From the cell containing the given text, extract its center point as (x, y) coordinate. 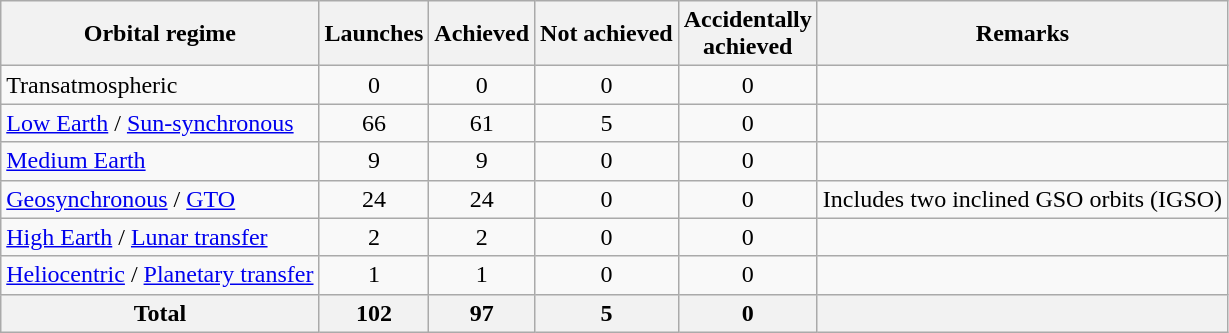
97 (482, 313)
66 (374, 123)
Transatmospheric (160, 85)
Heliocentric / Planetary transfer (160, 275)
Launches (374, 34)
High Earth / Lunar transfer (160, 237)
Medium Earth (160, 161)
Remarks (1022, 34)
Accidentally achieved (748, 34)
61 (482, 123)
Achieved (482, 34)
Orbital regime (160, 34)
Low Earth / Sun-synchronous (160, 123)
Not achieved (607, 34)
Total (160, 313)
102 (374, 313)
Geosynchronous / GTO (160, 199)
Includes two inclined GSO orbits (IGSO) (1022, 199)
